For the text-containing cell, return its midpoint in (X, Y) coordinate format. 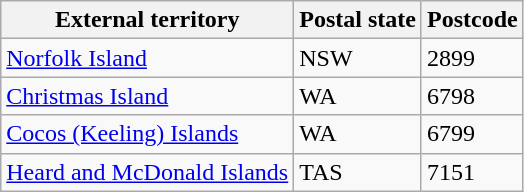
Postal state (358, 20)
Cocos (Keeling) Islands (148, 134)
Postcode (472, 20)
External territory (148, 20)
Norfolk Island (148, 58)
Heard and McDonald Islands (148, 172)
6799 (472, 134)
7151 (472, 172)
TAS (358, 172)
6798 (472, 96)
NSW (358, 58)
Christmas Island (148, 96)
2899 (472, 58)
